Capture the cell that displays the provided text and extract its [X, Y] central coordinate. 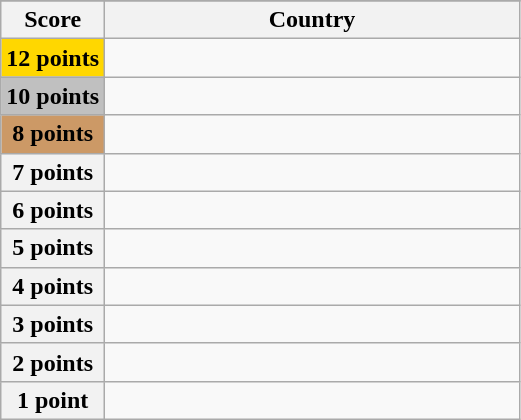
2 points [53, 362]
4 points [53, 286]
5 points [53, 248]
12 points [53, 58]
10 points [53, 96]
6 points [53, 210]
Score [53, 20]
8 points [53, 134]
1 point [53, 400]
3 points [53, 324]
7 points [53, 172]
Country [312, 20]
